Pinpoint the cell where the given text exists, returning its (x, y) midpoint coordinate. 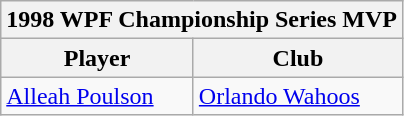
Player (98, 58)
Alleah Poulson (98, 96)
Club (298, 58)
Orlando Wahoos (298, 96)
1998 WPF Championship Series MVP (202, 20)
